Identify which cell holds the provided text, then report its (X, Y) central coordinate. 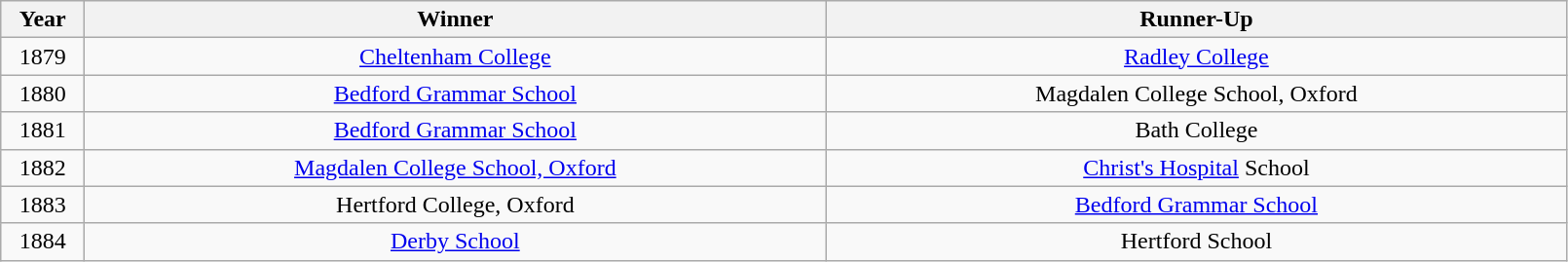
1883 (43, 205)
Christ's Hospital School (1196, 168)
1882 (43, 168)
1880 (43, 94)
1884 (43, 242)
1879 (43, 56)
1881 (43, 131)
Hertford College, Oxford (456, 205)
Derby School (456, 242)
Cheltenham College (456, 56)
Runner-Up (1196, 19)
Radley College (1196, 56)
Year (43, 19)
Hertford School (1196, 242)
Bath College (1196, 131)
Winner (456, 19)
